Find where the given text appears and provide that cell's center as (X, Y) coordinate. 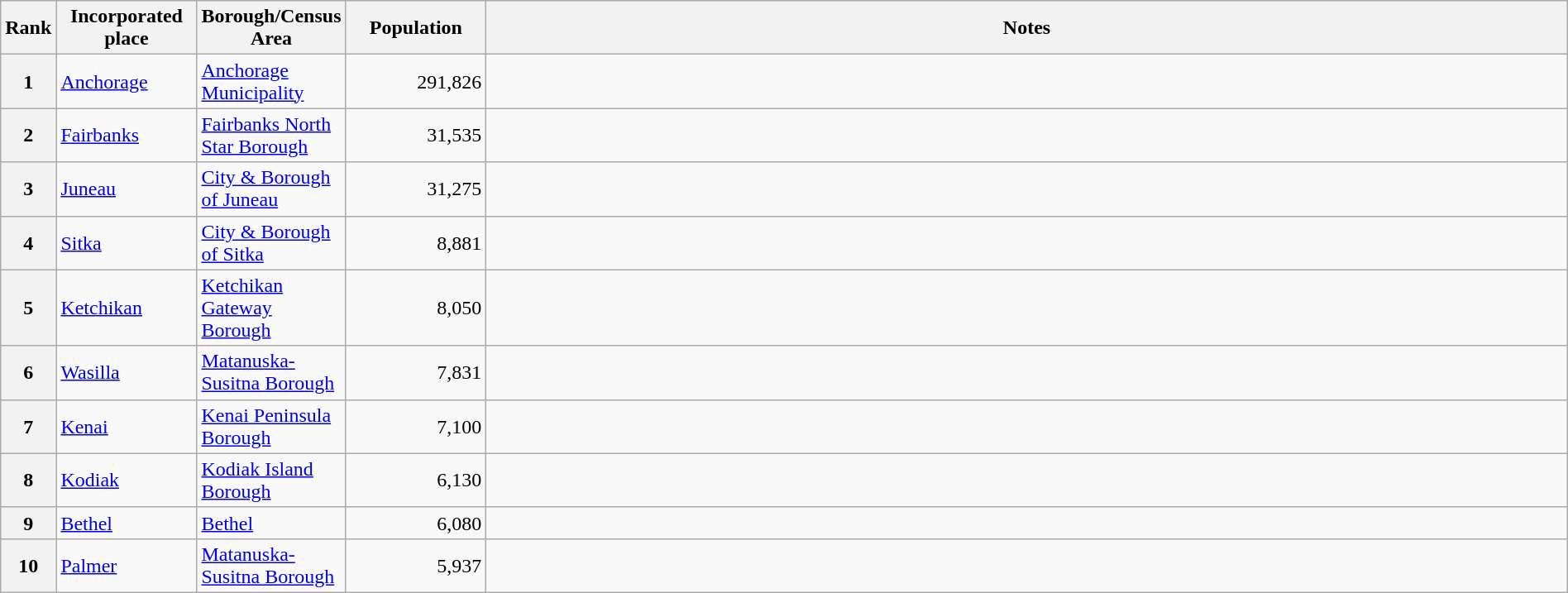
10 (28, 566)
Kodiak Island Borough (271, 480)
Borough/Census Area (271, 28)
5,937 (416, 566)
Rank (28, 28)
6 (28, 372)
Population (416, 28)
Sitka (127, 243)
6,130 (416, 480)
Kenai Peninsula Borough (271, 427)
Ketchikan Gateway Borough (271, 308)
Notes (1027, 28)
Juneau (127, 189)
Ketchikan (127, 308)
3 (28, 189)
Fairbanks North Star Borough (271, 136)
31,535 (416, 136)
2 (28, 136)
1 (28, 81)
291,826 (416, 81)
Incorporated place (127, 28)
31,275 (416, 189)
5 (28, 308)
City & Borough of Sitka (271, 243)
7,100 (416, 427)
Kenai (127, 427)
Wasilla (127, 372)
7,831 (416, 372)
Fairbanks (127, 136)
8,881 (416, 243)
4 (28, 243)
Palmer (127, 566)
7 (28, 427)
8 (28, 480)
City & Borough of Juneau (271, 189)
8,050 (416, 308)
Anchorage (127, 81)
Kodiak (127, 480)
Anchorage Municipality (271, 81)
6,080 (416, 523)
9 (28, 523)
